Output the [x, y] coordinate of the center of the cell containing the given text.  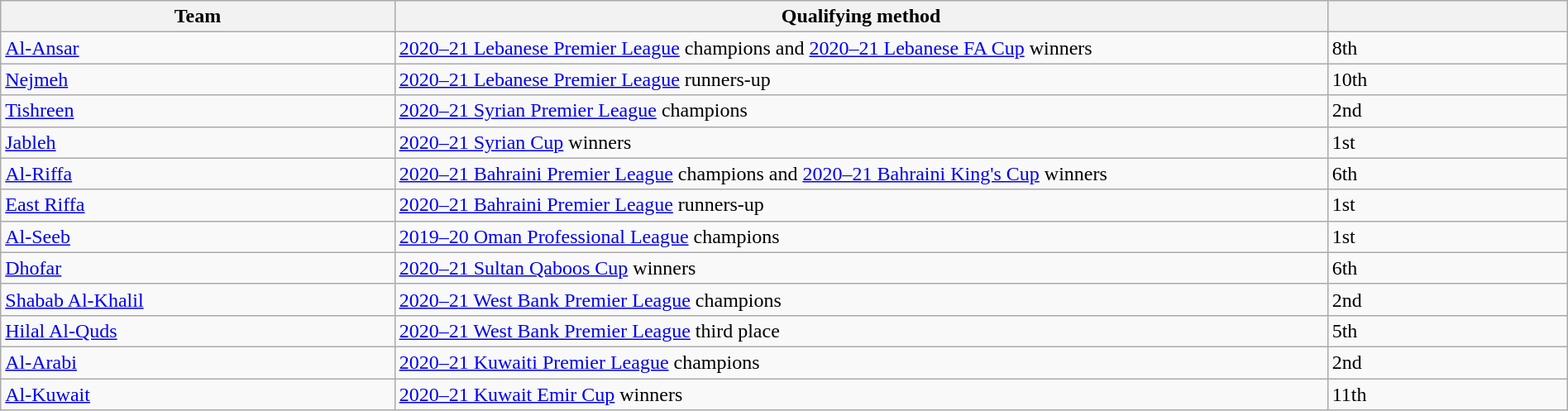
2019–20 Oman Professional League champions [861, 237]
Dhofar [198, 268]
Team [198, 17]
2020–21 Sultan Qaboos Cup winners [861, 268]
Tishreen [198, 111]
Hilal Al-Quds [198, 331]
2020–21 Lebanese Premier League runners-up [861, 79]
Nejmeh [198, 79]
2020–21 Bahraini Premier League champions and 2020–21 Bahraini King's Cup winners [861, 174]
Qualifying method [861, 17]
5th [1447, 331]
Jableh [198, 142]
Al-Riffa [198, 174]
2020–21 Kuwaiti Premier League champions [861, 362]
Al-Arabi [198, 362]
11th [1447, 394]
2020–21 Lebanese Premier League champions and 2020–21 Lebanese FA Cup winners [861, 48]
2020–21 Syrian Premier League champions [861, 111]
Al-Ansar [198, 48]
2020–21 West Bank Premier League third place [861, 331]
Al-Kuwait [198, 394]
Shabab Al-Khalil [198, 299]
2020–21 Syrian Cup winners [861, 142]
10th [1447, 79]
2020–21 West Bank Premier League champions [861, 299]
2020–21 Bahraini Premier League runners-up [861, 205]
8th [1447, 48]
2020–21 Kuwait Emir Cup winners [861, 394]
Al-Seeb [198, 237]
East Riffa [198, 205]
